Return the [x, y] coordinate for the center point of the cell that contains the specified text.  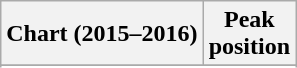
Peakposition [249, 34]
Chart (2015–2016) [102, 34]
